Detect which cell encompasses the target text, then output its (X, Y) center coordinate. 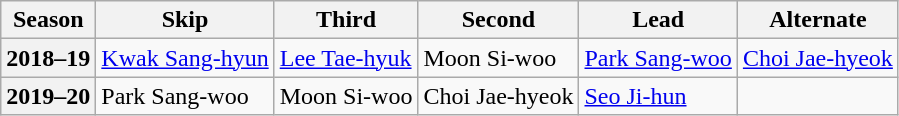
Lead (658, 20)
Lee Tae-hyuk (346, 58)
Kwak Sang-hyun (185, 58)
Third (346, 20)
Alternate (818, 20)
Season (48, 20)
Skip (185, 20)
2019–20 (48, 96)
Seo Ji-hun (658, 96)
Second (498, 20)
2018–19 (48, 58)
